Provide the [x, y] coordinate of the cell's center where the given text is located.  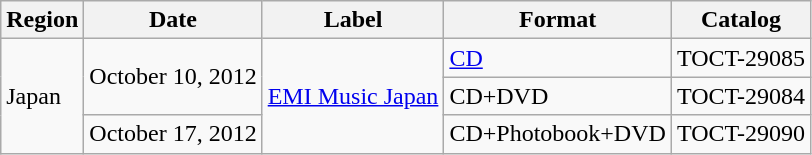
TOCT-29085 [740, 58]
EMI Music Japan [353, 96]
CD+Photobook+DVD [558, 134]
CD+DVD [558, 96]
TOCT-29084 [740, 96]
TOCT-29090 [740, 134]
Catalog [740, 20]
October 10, 2012 [173, 77]
Region [42, 20]
Japan [42, 96]
October 17, 2012 [173, 134]
CD [558, 58]
Format [558, 20]
Date [173, 20]
Label [353, 20]
